Return (X, Y) of the center of cell containing provided text 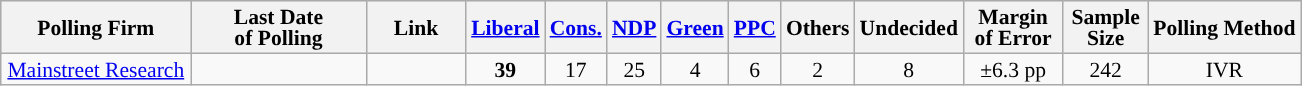
25 (634, 68)
Liberal (505, 27)
242 (1106, 68)
Last Dateof Polling (278, 27)
Cons. (576, 27)
PPC (755, 27)
±6.3 pp (1013, 68)
Undecided (909, 27)
8 (909, 68)
SampleSize (1106, 27)
39 (505, 68)
Mainstreet Research (96, 68)
Marginof Error (1013, 27)
Others (818, 27)
4 (694, 68)
17 (576, 68)
6 (755, 68)
2 (818, 68)
Polling Method (1224, 27)
IVR (1224, 68)
Link (416, 27)
Polling Firm (96, 27)
Green (694, 27)
NDP (634, 27)
